Extract the (x, y) coordinate from the center of the cell holding the provided text.  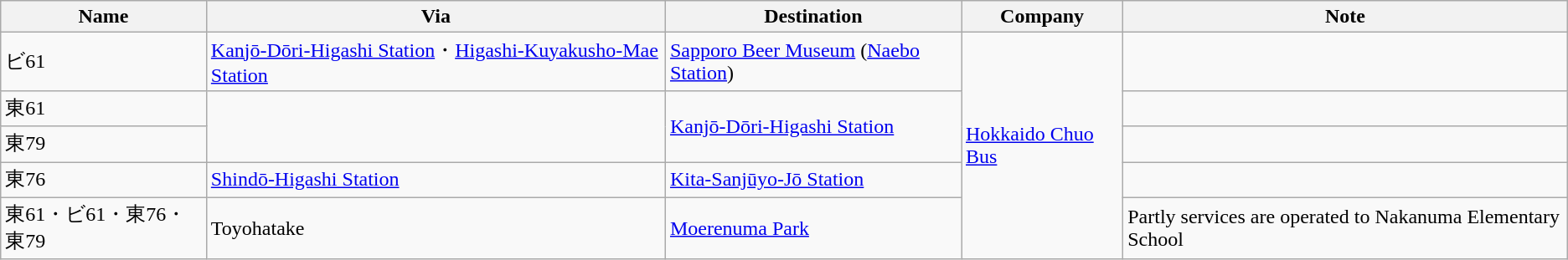
東61 (104, 109)
Destination (812, 17)
Moerenuma Park (812, 228)
Toyohatake (436, 228)
東79 (104, 144)
Kita-Sanjūyo-Jō Station (812, 181)
ビ61 (104, 62)
Via (436, 17)
Partly services are operated to Nakanuma Elementary School (1345, 228)
Shindō-Higashi Station (436, 181)
Name (104, 17)
Note (1345, 17)
東61・ビ61・東76・東79 (104, 228)
Sapporo Beer Museum (Naebo Station) (812, 62)
Company (1042, 17)
東76 (104, 181)
Kanjō-Dōri-Higashi Station・Higashi-Kuyakusho-Mae Station (436, 62)
Kanjō-Dōri-Higashi Station (812, 125)
Hokkaido Chuo Bus (1042, 145)
